Pinpoint the cell where the given text exists, returning its [X, Y] midpoint coordinate. 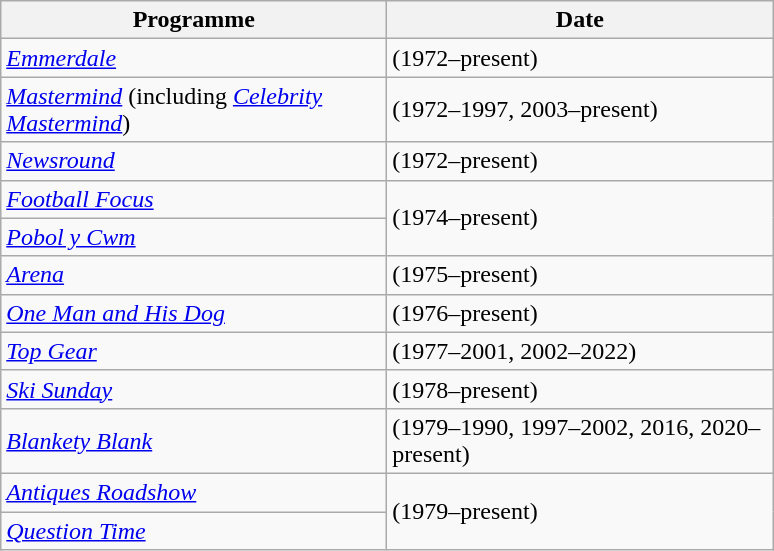
Emmerdale [194, 58]
Newsround [194, 161]
Mastermind (including Celebrity Mastermind) [194, 110]
(1979–present) [580, 511]
Question Time [194, 531]
(1972–1997, 2003–present) [580, 110]
One Man and His Dog [194, 313]
(1979–1990, 1997–2002, 2016, 2020–present) [580, 440]
Pobol y Cwm [194, 237]
Programme [194, 20]
Ski Sunday [194, 389]
(1974–present) [580, 218]
Football Focus [194, 199]
Antiques Roadshow [194, 492]
(1977–2001, 2002–2022) [580, 351]
Top Gear [194, 351]
(1978–present) [580, 389]
Arena [194, 275]
Blankety Blank [194, 440]
Date [580, 20]
(1976–present) [580, 313]
(1975–present) [580, 275]
